Extract the [x, y] coordinate from the center of the cell holding the provided text.  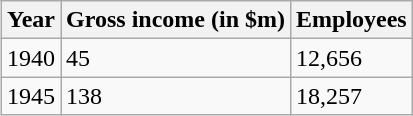
Gross income (in $m) [176, 20]
Year [32, 20]
Employees [352, 20]
1945 [32, 96]
12,656 [352, 58]
138 [176, 96]
1940 [32, 58]
18,257 [352, 96]
45 [176, 58]
